Return (x, y) of the center of cell containing provided text 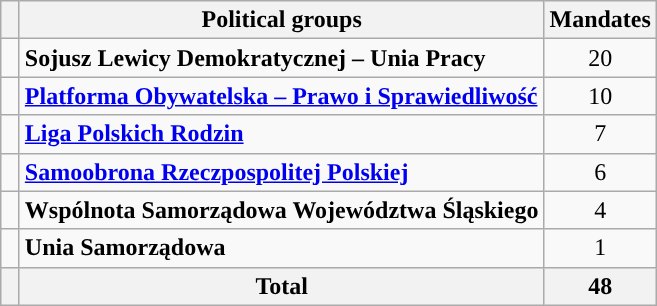
Samoobrona Rzeczpospolitej Polskiej (282, 172)
Liga Polskich Rodzin (282, 134)
4 (600, 210)
20 (600, 58)
Political groups (282, 20)
7 (600, 134)
48 (600, 286)
Wspólnota Samorządowa Województwa Śląskiego (282, 210)
Total (282, 286)
Mandates (600, 20)
6 (600, 172)
Sojusz Lewicy Demokratycznej – Unia Pracy (282, 58)
Platforma Obywatelska – Prawo i Sprawiedliwość (282, 96)
Unia Samorządowa (282, 248)
1 (600, 248)
10 (600, 96)
